Find where the given text appears and provide that cell's center as [x, y] coordinate. 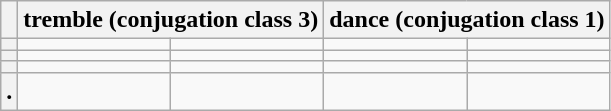
dance (conjugation class 1) [467, 20]
. [10, 91]
tremble (conjugation class 3) [171, 20]
